For the text-containing cell, return its midpoint in [X, Y] coordinate format. 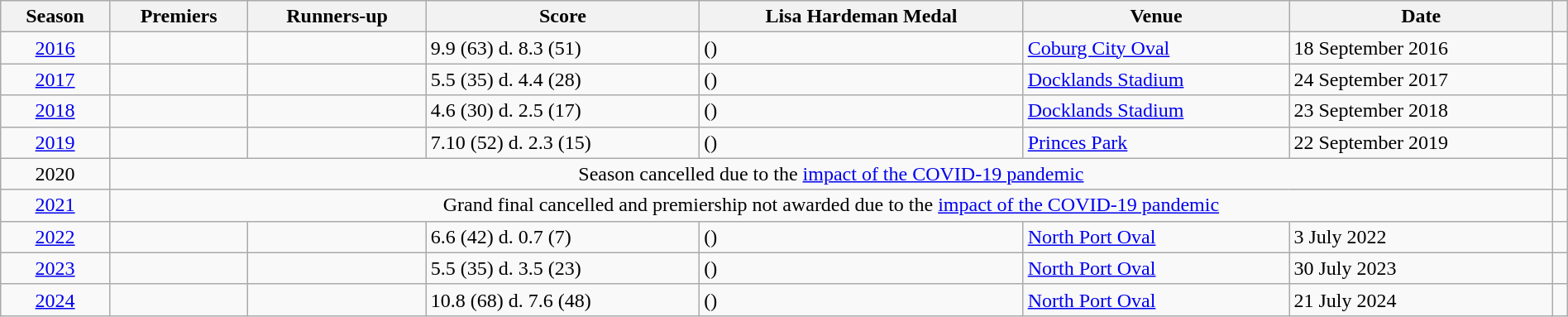
2022 [55, 237]
Season cancelled due to the impact of the COVID-19 pandemic [830, 174]
Princes Park [1156, 142]
Grand final cancelled and premiership not awarded due to the impact of the COVID-19 pandemic [830, 205]
24 September 2017 [1421, 79]
2019 [55, 142]
22 September 2019 [1421, 142]
6.6 (42) d. 0.7 (7) [562, 237]
2018 [55, 111]
5.5 (35) d. 4.4 (28) [562, 79]
Venue [1156, 17]
2016 [55, 48]
Runners-up [337, 17]
Score [562, 17]
23 September 2018 [1421, 111]
2017 [55, 79]
9.9 (63) d. 8.3 (51) [562, 48]
Premiers [179, 17]
4.6 (30) d. 2.5 (17) [562, 111]
10.8 (68) d. 7.6 (48) [562, 300]
3 July 2022 [1421, 237]
Coburg City Oval [1156, 48]
Lisa Hardeman Medal [862, 17]
Season [55, 17]
2021 [55, 205]
21 July 2024 [1421, 300]
2024 [55, 300]
18 September 2016 [1421, 48]
5.5 (35) d. 3.5 (23) [562, 268]
2020 [55, 174]
7.10 (52) d. 2.3 (15) [562, 142]
2023 [55, 268]
30 July 2023 [1421, 268]
Date [1421, 17]
